Scan for the cell matching the given text and deliver its (x, y) coordinate at center. 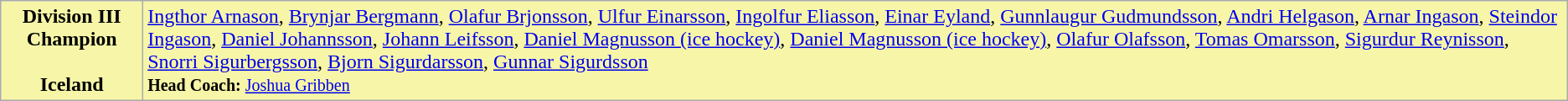
Division III ChampionIceland (72, 50)
